For the text-containing cell, return its midpoint in (X, Y) coordinate format. 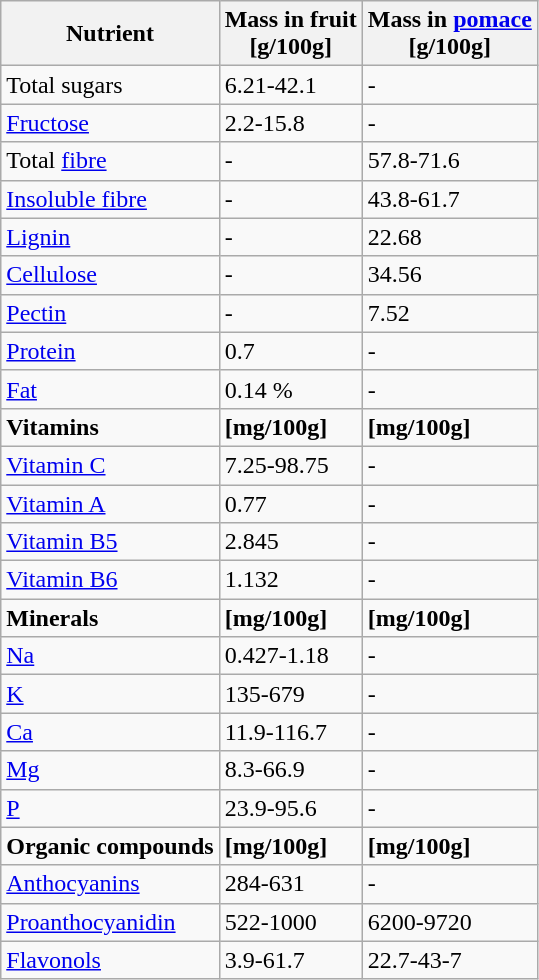
2.2-15.8 (290, 123)
K (110, 694)
Vitamin C (110, 465)
Na (110, 656)
8.3-66.9 (290, 770)
0.14 % (290, 389)
Flavonols (110, 960)
43.8-61.7 (450, 199)
0.7 (290, 351)
7.52 (450, 313)
Protein (110, 351)
2.845 (290, 542)
522-1000 (290, 922)
Vitamin A (110, 503)
Minerals (110, 618)
57.8-71.6 (450, 161)
135-679 (290, 694)
Total fibre (110, 161)
Anthocyanins (110, 884)
284-631 (290, 884)
0.77 (290, 503)
Fructose (110, 123)
Fat (110, 389)
6200-9720 (450, 922)
Pectin (110, 313)
Cellulose (110, 275)
Mass in pomace[g/100g] (450, 34)
11.9-116.7 (290, 732)
P (110, 808)
22.7-43-7 (450, 960)
Ca (110, 732)
1.132 (290, 580)
Mg (110, 770)
6.21-42.1 (290, 85)
Mass in fruit[g/100g] (290, 34)
Lignin (110, 237)
3.9-61.7 (290, 960)
Insoluble fibre (110, 199)
7.25-98.75 (290, 465)
22.68 (450, 237)
0.427-1.18 (290, 656)
Proanthocyanidin (110, 922)
Organic compounds (110, 846)
Vitamin B6 (110, 580)
23.9-95.6 (290, 808)
Total sugars (110, 85)
34.56 (450, 275)
Nutrient (110, 34)
Vitamins (110, 427)
Vitamin B5 (110, 542)
